Detect which cell encompasses the target text, then output its (X, Y) center coordinate. 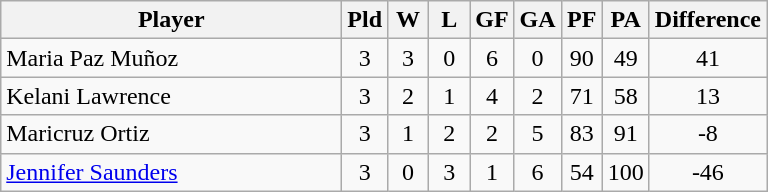
49 (626, 58)
PA (626, 20)
Jennifer Saunders (172, 172)
Kelani Lawrence (172, 96)
83 (582, 134)
L (450, 20)
58 (626, 96)
54 (582, 172)
-46 (708, 172)
5 (538, 134)
100 (626, 172)
Maricruz Ortiz (172, 134)
41 (708, 58)
4 (492, 96)
-8 (708, 134)
W (408, 20)
71 (582, 96)
GF (492, 20)
PF (582, 20)
Difference (708, 20)
Player (172, 20)
91 (626, 134)
90 (582, 58)
Pld (365, 20)
13 (708, 96)
Maria Paz Muñoz (172, 58)
GA (538, 20)
